Return (X, Y) of the center of cell containing provided text 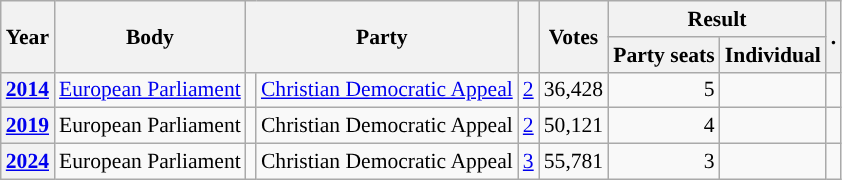
. (834, 36)
2014 (28, 90)
Party seats (664, 55)
50,121 (574, 126)
5 (664, 90)
55,781 (574, 162)
Result (717, 19)
Votes (574, 36)
2019 (28, 126)
Year (28, 36)
2024 (28, 162)
Party (382, 36)
Body (150, 36)
Individual (773, 55)
4 (664, 126)
36,428 (574, 90)
